Search for the cell housing the specified text and yield its (x, y) center coordinate. 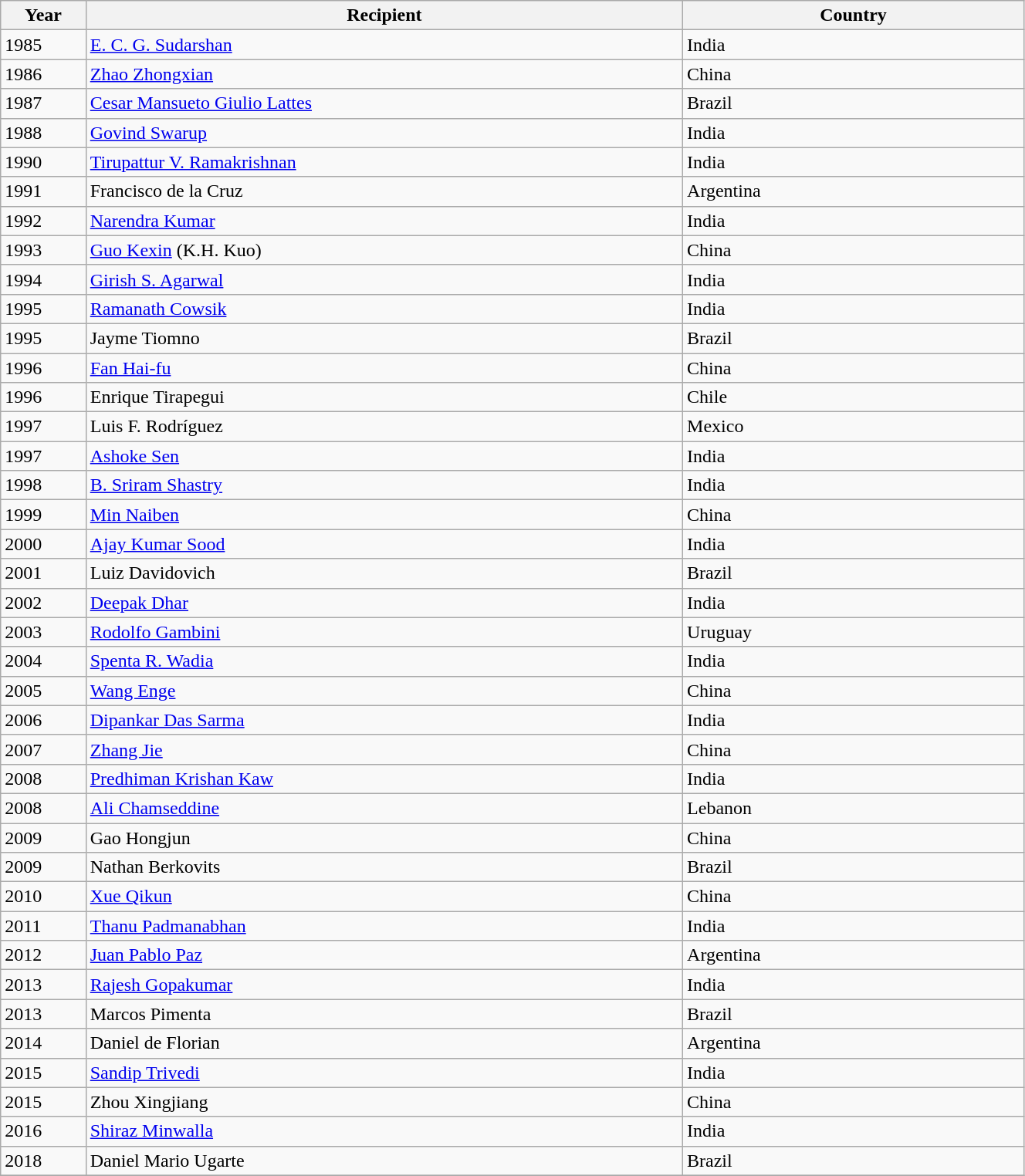
Rodolfo Gambini (384, 632)
2003 (43, 632)
Gao Hongjun (384, 837)
Zhou Xingjiang (384, 1102)
Govind Swarup (384, 133)
1985 (43, 45)
Cesar Mansueto Giulio Lattes (384, 103)
Nathan Berkovits (384, 867)
2005 (43, 691)
Narendra Kumar (384, 221)
Francisco de la Cruz (384, 191)
Fan Hai-fu (384, 368)
Spenta R. Wadia (384, 661)
Ali Chamseddine (384, 808)
Juan Pablo Paz (384, 955)
Jayme Tiomno (384, 338)
Zhao Zhongxian (384, 74)
2018 (43, 1161)
2002 (43, 603)
Deepak Dhar (384, 603)
B. Sriram Shastry (384, 485)
2011 (43, 926)
Chile (854, 397)
1987 (43, 103)
2006 (43, 720)
Luis F. Rodríguez (384, 427)
Year (43, 15)
Country (854, 15)
Ashoke Sen (384, 456)
Rajesh Gopakumar (384, 985)
Ramanath Cowsik (384, 309)
1994 (43, 279)
Thanu Padmanabhan (384, 926)
Predhiman Krishan Kaw (384, 779)
1991 (43, 191)
Daniel Mario Ugarte (384, 1161)
2010 (43, 897)
Recipient (384, 15)
Xue Qikun (384, 897)
Zhang Jie (384, 749)
Luiz Davidovich (384, 573)
2007 (43, 749)
Mexico (854, 427)
1988 (43, 133)
1999 (43, 515)
Uruguay (854, 632)
Ajay Kumar Sood (384, 544)
2000 (43, 544)
Wang Enge (384, 691)
Marcos Pimenta (384, 1014)
Shiraz Minwalla (384, 1131)
1992 (43, 221)
1986 (43, 74)
2004 (43, 661)
Dipankar Das Sarma (384, 720)
Enrique Tirapegui (384, 397)
Guo Kexin (K.H. Kuo) (384, 250)
E. C. G. Sudarshan (384, 45)
1993 (43, 250)
Min Naiben (384, 515)
1998 (43, 485)
Tirupattur V. Ramakrishnan (384, 162)
Sandip Trivedi (384, 1073)
2001 (43, 573)
2014 (43, 1043)
1990 (43, 162)
2016 (43, 1131)
Lebanon (854, 808)
2012 (43, 955)
Daniel de Florian (384, 1043)
Girish S. Agarwal (384, 279)
